Search for the cell housing the specified text and yield its (x, y) center coordinate. 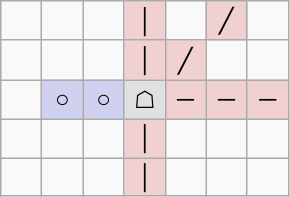
☖ (144, 100)
